Provide the [X, Y] coordinate of the cell's center where the given text is located.  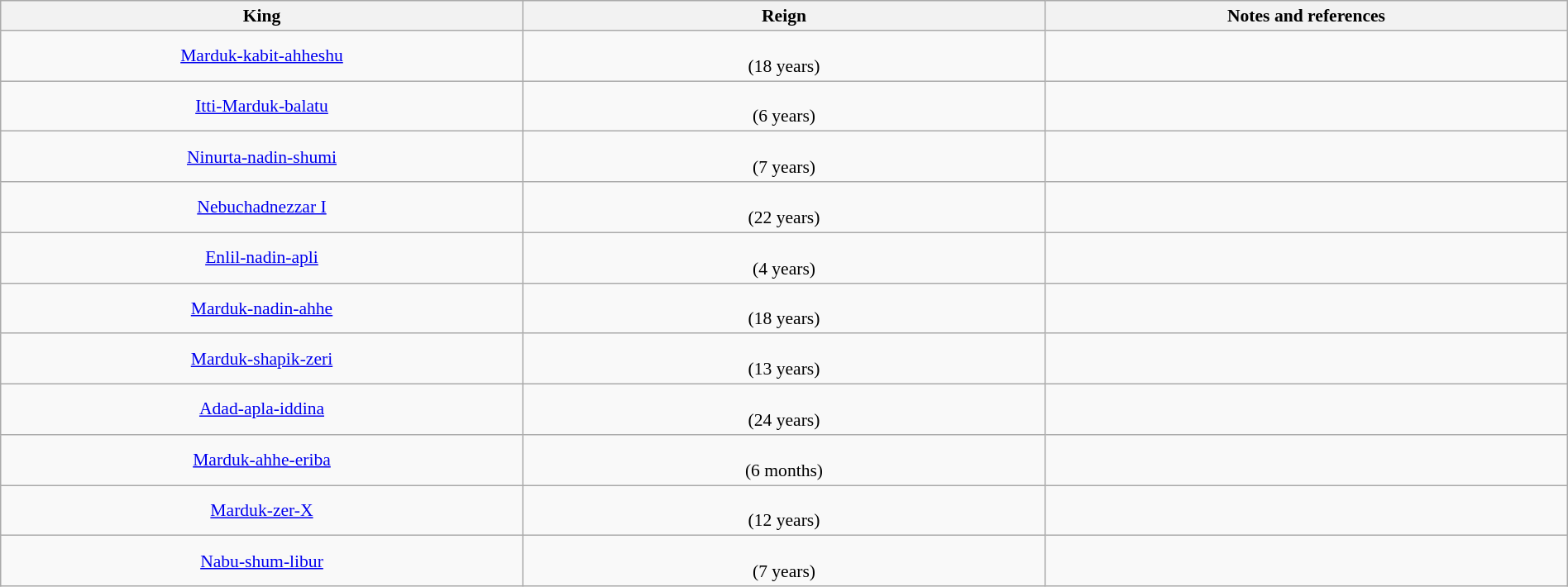
Ninurta-nadin-shumi [262, 157]
Reign [784, 16]
Enlil-nadin-apli [262, 258]
Marduk-shapik-zeri [262, 359]
Nebuchadnezzar I [262, 207]
King [262, 16]
(22 years) [784, 207]
Itti-Marduk-balatu [262, 106]
Marduk-zer-X [262, 511]
(24 years) [784, 410]
(6 years) [784, 106]
Marduk-nadin-ahhe [262, 308]
Notes and references [1307, 16]
(6 months) [784, 460]
Nabu-shum-libur [262, 561]
(4 years) [784, 258]
Adad-apla-iddina [262, 410]
Marduk-kabit-ahheshu [262, 56]
(13 years) [784, 359]
Marduk-ahhe-eriba [262, 460]
(12 years) [784, 511]
